Search for the cell housing the specified text and yield its (X, Y) center coordinate. 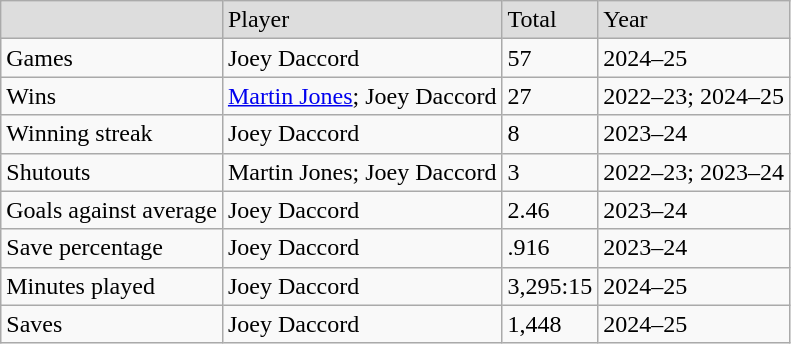
8 (550, 134)
1,448 (550, 324)
Saves (112, 324)
Winning streak (112, 134)
Player (362, 20)
Minutes played (112, 286)
2022–23; 2024–25 (694, 96)
Games (112, 58)
3 (550, 172)
2.46 (550, 210)
Save percentage (112, 248)
27 (550, 96)
2022–23; 2023–24 (694, 172)
.916 (550, 248)
Goals against average (112, 210)
57 (550, 58)
Shutouts (112, 172)
Year (694, 20)
Wins (112, 96)
3,295:15 (550, 286)
Total (550, 20)
